Search for the cell housing the specified text and yield its (X, Y) center coordinate. 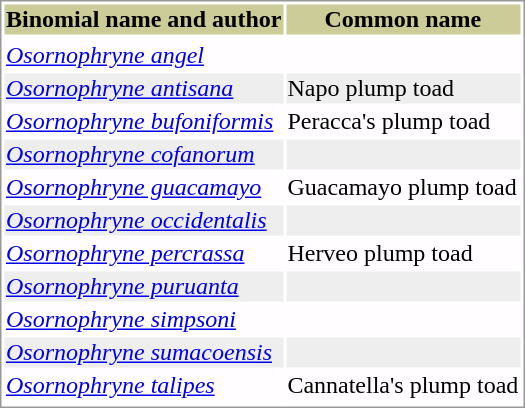
Osornophryne guacamayo (143, 187)
Osornophryne talipes (143, 385)
Herveo plump toad (403, 253)
Osornophryne antisana (143, 89)
Osornophryne percrassa (143, 253)
Guacamayo plump toad (403, 187)
Osornophryne sumacoensis (143, 353)
Osornophryne angel (143, 55)
Peracca's plump toad (403, 121)
Napo plump toad (403, 89)
Osornophryne puruanta (143, 287)
Cannatella's plump toad (403, 385)
Osornophryne simpsoni (143, 319)
Osornophryne cofanorum (143, 155)
Common name (403, 19)
Binomial name and author (143, 19)
Osornophryne bufoniformis (143, 121)
Osornophryne occidentalis (143, 221)
